Extract the [x, y] coordinate from the center of the cell holding the provided text.  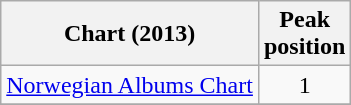
1 [304, 85]
Peakposition [304, 34]
Chart (2013) [130, 34]
Norwegian Albums Chart [130, 85]
